Return the [x, y] coordinate for the center point of the cell that contains the specified text.  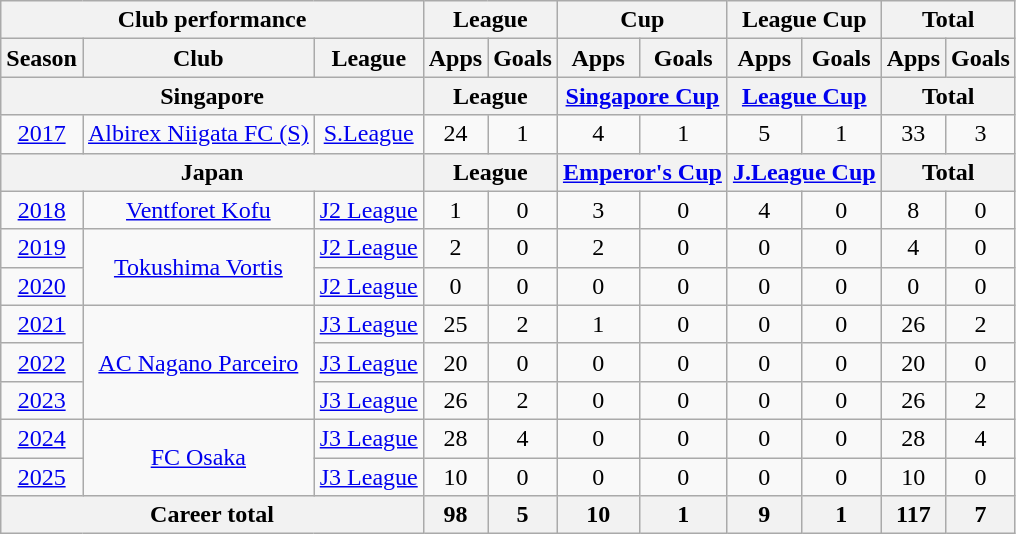
FC Osaka [198, 457]
Singapore [212, 96]
Club performance [212, 20]
Singapore Cup [642, 96]
9 [764, 515]
2021 [42, 324]
Ventforet Kofu [198, 210]
98 [455, 515]
AC Nagano Parceiro [198, 362]
Club [198, 58]
2017 [42, 134]
Albirex Niigata FC (S) [198, 134]
Season [42, 58]
2019 [42, 248]
117 [913, 515]
25 [455, 324]
2023 [42, 400]
24 [455, 134]
J.League Cup [804, 172]
Japan [212, 172]
S.League [368, 134]
2018 [42, 210]
2020 [42, 286]
Tokushima Vortis [198, 267]
33 [913, 134]
Emperor's Cup [642, 172]
Cup [642, 20]
Career total [212, 515]
2024 [42, 438]
8 [913, 210]
2025 [42, 477]
7 [981, 515]
2022 [42, 362]
